Detect which cell encompasses the target text, then output its [x, y] center coordinate. 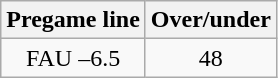
FAU –6.5 [74, 58]
48 [210, 58]
Over/under [210, 20]
Pregame line [74, 20]
